For the text-containing cell, return its midpoint in (x, y) coordinate format. 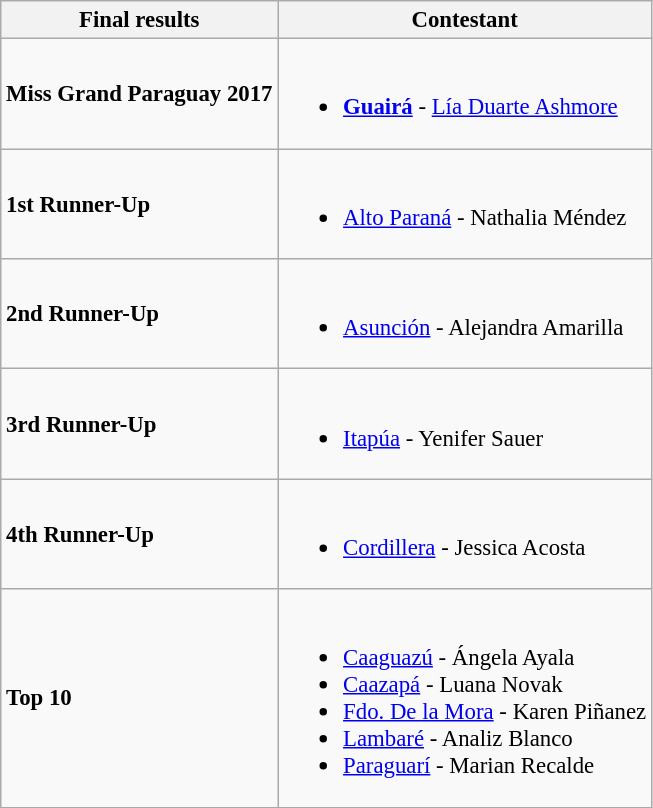
Asunción - Alejandra Amarilla (465, 314)
Final results (140, 20)
3rd Runner-Up (140, 424)
2nd Runner-Up (140, 314)
Miss Grand Paraguay 2017 (140, 94)
Cordillera - Jessica Acosta (465, 534)
Caaguazú - Ángela Ayala Caazapá - Luana Novak Fdo. De la Mora - Karen Piñanez Lambaré - Analiz Blanco Paraguarí - Marian Recalde (465, 698)
Alto Paraná - Nathalia Méndez (465, 204)
Guairá - Lía Duarte Ashmore (465, 94)
1st Runner-Up (140, 204)
4th Runner-Up (140, 534)
Top 10 (140, 698)
Itapúa - Yenifer Sauer (465, 424)
Contestant (465, 20)
